Pinpoint the cell where the given text exists, returning its [X, Y] midpoint coordinate. 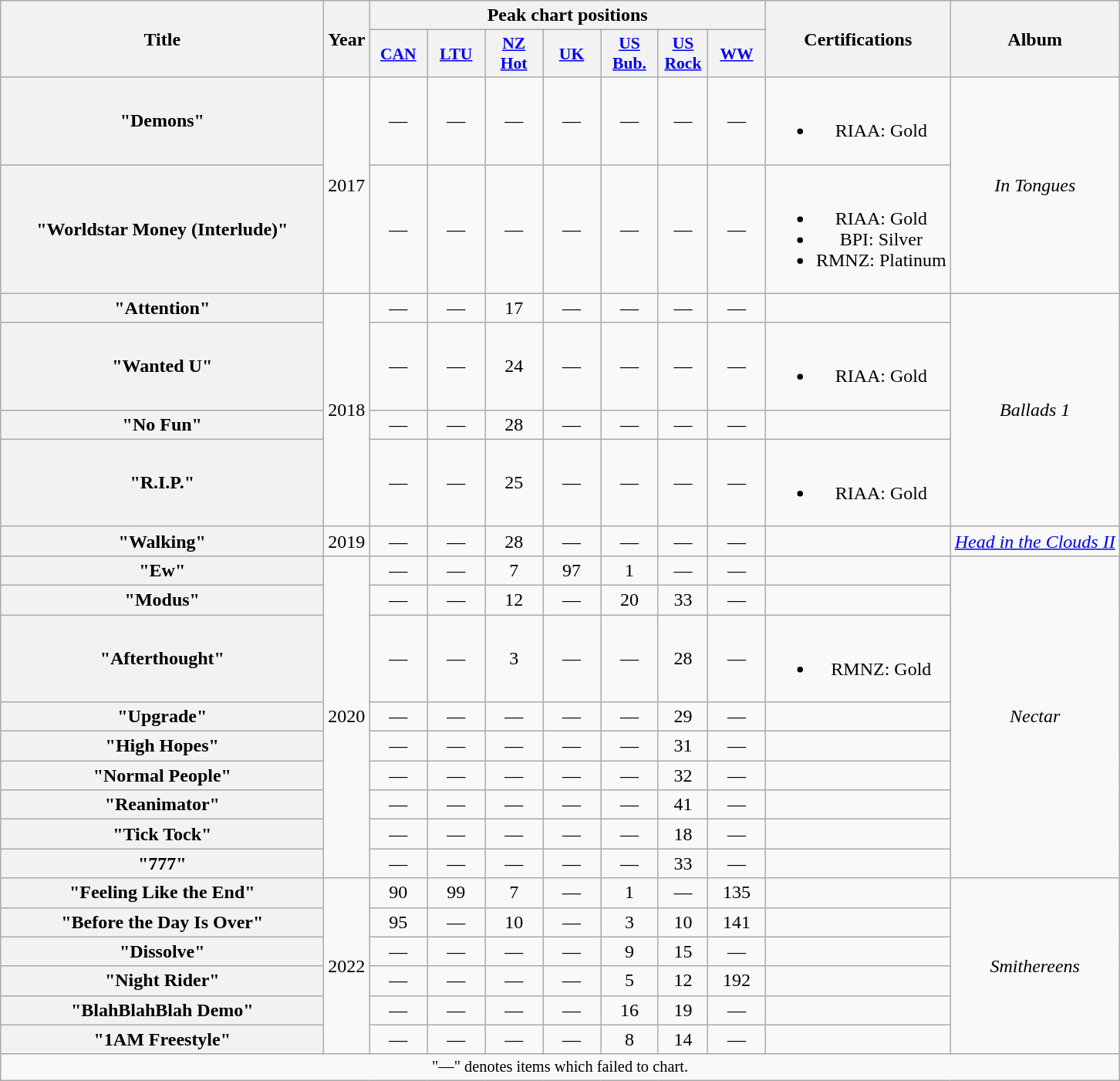
"BlahBlahBlah Demo" [162, 1010]
"Normal People" [162, 775]
Smithereens [1035, 966]
"Afterthought" [162, 657]
2017 [347, 185]
"High Hopes" [162, 746]
USRock [683, 54]
"R.I.P." [162, 483]
2019 [347, 541]
RIAA: GoldBPI: SilverRMNZ: Platinum [858, 228]
"Dissolve" [162, 951]
31 [683, 746]
"Before the Day Is Over" [162, 922]
41 [683, 805]
"Upgrade" [162, 717]
135 [737, 893]
97 [572, 570]
UK [572, 54]
24 [514, 366]
20 [629, 600]
2020 [347, 717]
WW [737, 54]
"No Fun" [162, 424]
"Ew" [162, 570]
RMNZ: Gold [858, 657]
Certifications [858, 39]
2022 [347, 966]
8 [629, 1039]
In Tongues [1035, 185]
Nectar [1035, 717]
2018 [347, 410]
"Night Rider" [162, 981]
Peak chart positions [568, 15]
"777" [162, 863]
141 [737, 922]
"Feeling Like the End" [162, 893]
19 [683, 1010]
"—" denotes items which failed to chart. [560, 1067]
90 [398, 893]
USBub. [629, 54]
9 [629, 951]
"Wanted U" [162, 366]
Ballads 1 [1035, 410]
"Worldstar Money (Interlude)" [162, 228]
192 [737, 981]
"Tick Tock" [162, 834]
15 [683, 951]
Title [162, 39]
"1AM Freestyle" [162, 1039]
Head in the Clouds II [1035, 541]
95 [398, 922]
Album [1035, 39]
"Attention" [162, 308]
"Modus" [162, 600]
29 [683, 717]
LTU [457, 54]
16 [629, 1010]
14 [683, 1039]
"Walking" [162, 541]
32 [683, 775]
5 [629, 981]
Year [347, 39]
CAN [398, 54]
99 [457, 893]
18 [683, 834]
"Demons" [162, 120]
25 [514, 483]
"Reanimator" [162, 805]
17 [514, 308]
NZHot [514, 54]
